From the cell containing the given text, extract its center point as [x, y] coordinate. 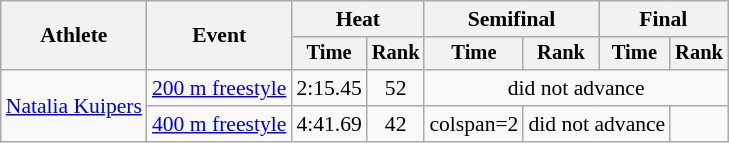
Natalia Kuipers [74, 106]
52 [396, 88]
4:41.69 [328, 124]
200 m freestyle [219, 88]
Heat [358, 19]
42 [396, 124]
Event [219, 36]
2:15.45 [328, 88]
Athlete [74, 36]
Semifinal [511, 19]
400 m freestyle [219, 124]
colspan=2 [474, 124]
Final [664, 19]
